Pinpoint the cell where the given text exists, returning its (X, Y) midpoint coordinate. 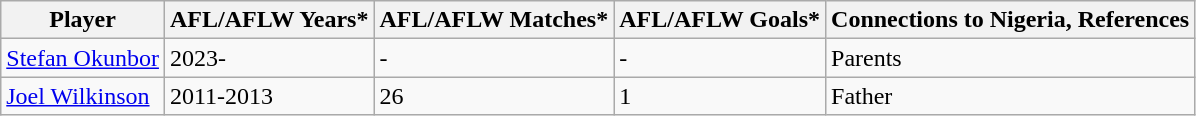
AFL/AFLW Goals* (720, 20)
Player (83, 20)
AFL/AFLW Years* (269, 20)
Connections to Nigeria, References (1010, 20)
Parents (1010, 58)
26 (494, 96)
AFL/AFLW Matches* (494, 20)
1 (720, 96)
2023- (269, 58)
Joel Wilkinson (83, 96)
Stefan Okunbor (83, 58)
2011-2013 (269, 96)
Father (1010, 96)
